Search for the cell housing the specified text and yield its (x, y) center coordinate. 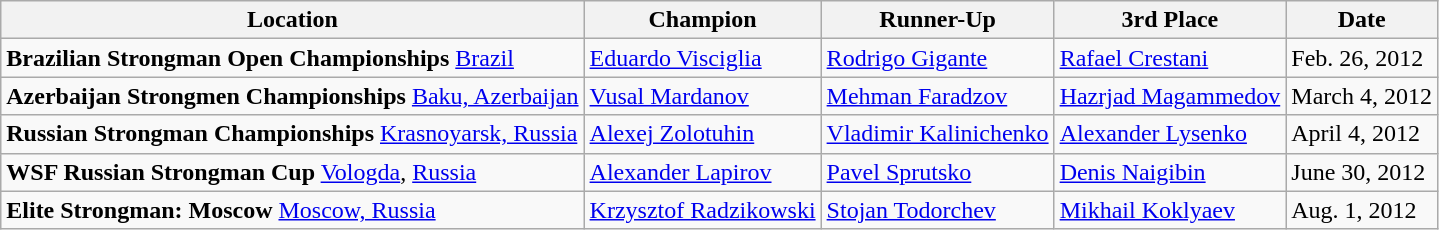
Rodrigo Gigante (938, 58)
WSF Russian Strongman Cup Vologda, Russia (292, 172)
Krzysztof Radzikowski (702, 210)
Champion (702, 20)
Rafael Crestani (1170, 58)
Vusal Mardanov (702, 96)
Denis Naigibin (1170, 172)
Elite Strongman: Moscow Moscow, Russia (292, 210)
Feb. 26, 2012 (1362, 58)
Brazilian Strongman Open Championships Brazil (292, 58)
Aug. 1, 2012 (1362, 210)
Pavel Sprutsko (938, 172)
Alexander Lysenko (1170, 134)
Location (292, 20)
3rd Place (1170, 20)
Vladimir Kalinichenko (938, 134)
June 30, 2012 (1362, 172)
April 4, 2012 (1362, 134)
Azerbaijan Strongmen Championships Baku, Azerbaijan (292, 96)
Date (1362, 20)
Runner-Up (938, 20)
Alexej Zolotuhin (702, 134)
Russian Strongman Championships Krasnoyarsk, Russia (292, 134)
Mikhail Koklyaev (1170, 210)
March 4, 2012 (1362, 96)
Hazrjad Magammedov (1170, 96)
Alexander Lapirov (702, 172)
Eduardo Visciglia (702, 58)
Mehman Faradzov (938, 96)
Stojan Todorchev (938, 210)
